Scan for the cell matching the given text and deliver its (X, Y) coordinate at center. 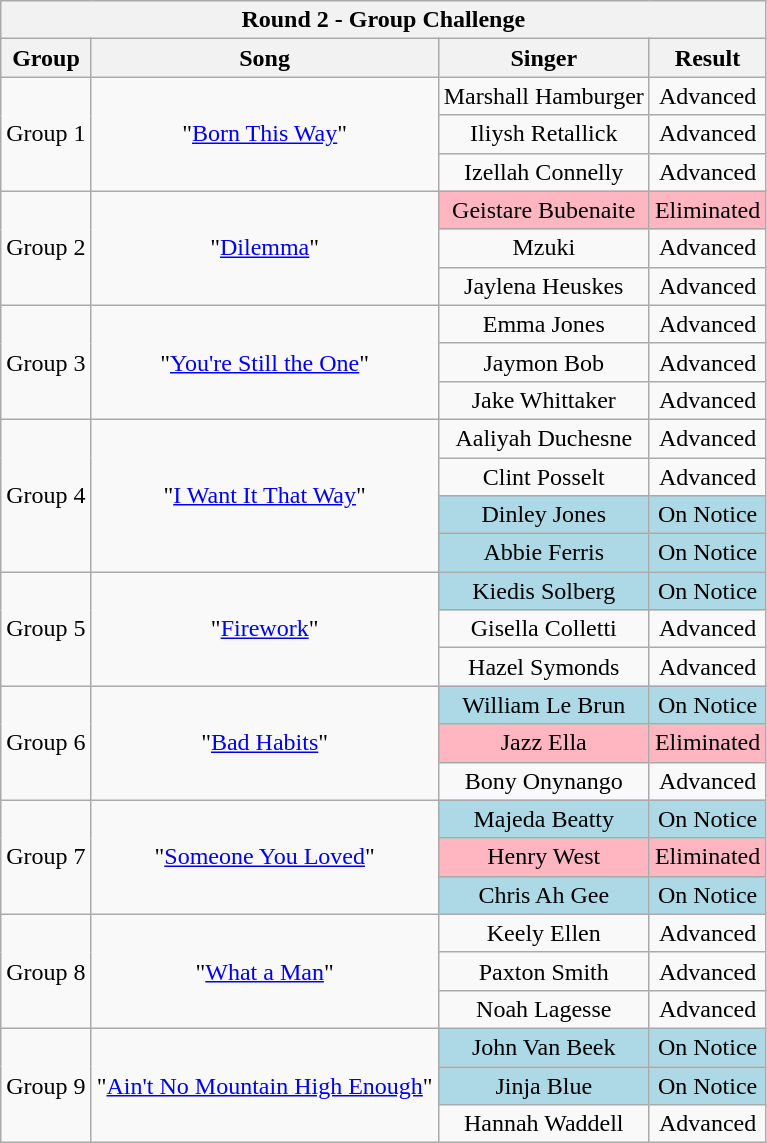
Izellah Connelly (544, 172)
Hannah Waddell (544, 1124)
Henry West (544, 857)
Geistare Bubenaite (544, 210)
Paxton Smith (544, 971)
Result (707, 58)
Marshall Hamburger (544, 96)
Jinja Blue (544, 1085)
"What a Man" (264, 971)
Keely Ellen (544, 933)
"Dilemma" (264, 248)
"You're Still the One" (264, 362)
Dinley Jones (544, 515)
Chris Ah Gee (544, 895)
Group 8 (46, 971)
Mzuki (544, 248)
Jaymon Bob (544, 362)
Group 3 (46, 362)
Group 4 (46, 495)
Majeda Beatty (544, 819)
Group 7 (46, 857)
William Le Brun (544, 705)
"Bad Habits" (264, 743)
Song (264, 58)
"Born This Way" (264, 134)
Singer (544, 58)
Aaliyah Duchesne (544, 438)
Emma Jones (544, 324)
Hazel Symonds (544, 667)
Kiedis Solberg (544, 591)
Jaylena Heuskes (544, 286)
Gisella Colletti (544, 629)
Abbie Ferris (544, 553)
Bony Onynango (544, 781)
"Firework" (264, 629)
Round 2 - Group Challenge (384, 20)
Jazz Ella (544, 743)
Group 9 (46, 1085)
Group 6 (46, 743)
Group 5 (46, 629)
Group 1 (46, 134)
Clint Posselt (544, 477)
"Ain't No Mountain High Enough" (264, 1085)
Noah Lagesse (544, 1009)
Group (46, 58)
"I Want It That Way" (264, 495)
Jake Whittaker (544, 400)
John Van Beek (544, 1047)
Iliysh Retallick (544, 134)
Group 2 (46, 248)
"Someone You Loved" (264, 857)
